Detect which cell encompasses the target text, then output its (x, y) center coordinate. 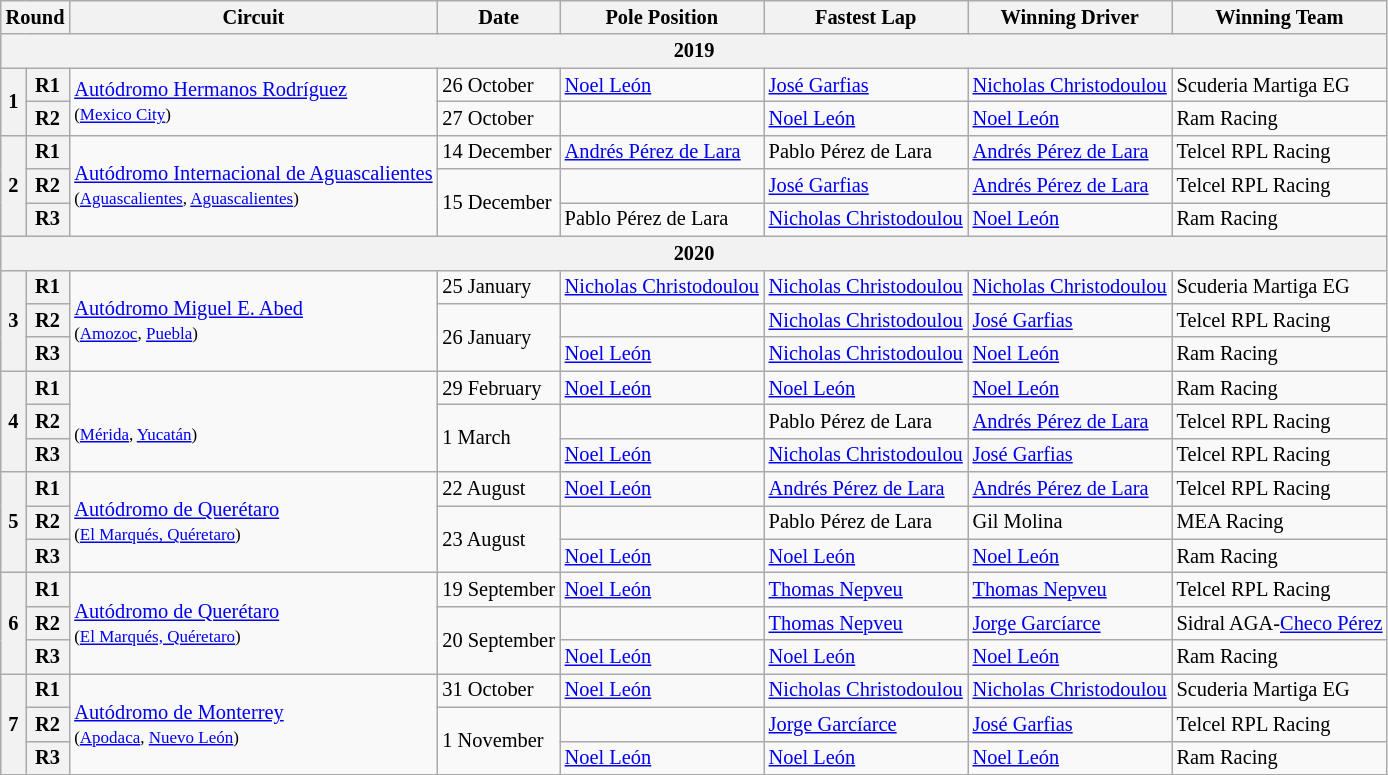
(Mérida, Yucatán) (253, 422)
Sidral AGA-Checo Pérez (1280, 623)
Winning Team (1280, 17)
Gil Molina (1070, 522)
1 (14, 102)
25 January (498, 287)
2019 (694, 51)
Autódromo Internacional de Aguascalientes(Aguascalientes, Aguascalientes) (253, 186)
23 August (498, 538)
29 February (498, 388)
Autódromo de Monterrey(Apodaca, Nuevo León) (253, 724)
Winning Driver (1070, 17)
Round (36, 17)
Circuit (253, 17)
7 (14, 724)
1 November (498, 740)
6 (14, 622)
Pole Position (662, 17)
1 March (498, 438)
2 (14, 186)
3 (14, 320)
Date (498, 17)
22 August (498, 489)
19 September (498, 589)
Autódromo Miguel E. Abed(Amozoc, Puebla) (253, 320)
26 January (498, 336)
26 October (498, 85)
31 October (498, 690)
15 December (498, 202)
20 September (498, 640)
14 December (498, 152)
Fastest Lap (866, 17)
2020 (694, 253)
27 October (498, 118)
Autódromo Hermanos Rodríguez(Mexico City) (253, 102)
5 (14, 522)
MEA Racing (1280, 522)
4 (14, 422)
